Output the (X, Y) coordinate of the center of the cell containing the given text.  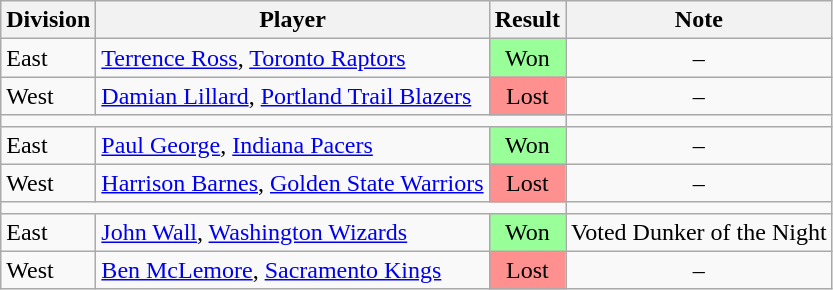
Ben McLemore, Sacramento Kings (292, 270)
Paul George, Indiana Pacers (292, 145)
Terrence Ross, Toronto Raptors (292, 58)
Voted Dunker of the Night (700, 232)
John Wall, Washington Wizards (292, 232)
Result (527, 20)
Division (48, 20)
Player (292, 20)
Harrison Barnes, Golden State Warriors (292, 183)
Note (700, 20)
Damian Lillard, Portland Trail Blazers (292, 96)
